From the cell containing the given text, extract its center point as [X, Y] coordinate. 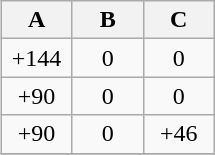
+46 [178, 134]
+144 [36, 58]
B [108, 20]
A [36, 20]
C [178, 20]
